Capture the cell that displays the provided text and extract its (X, Y) central coordinate. 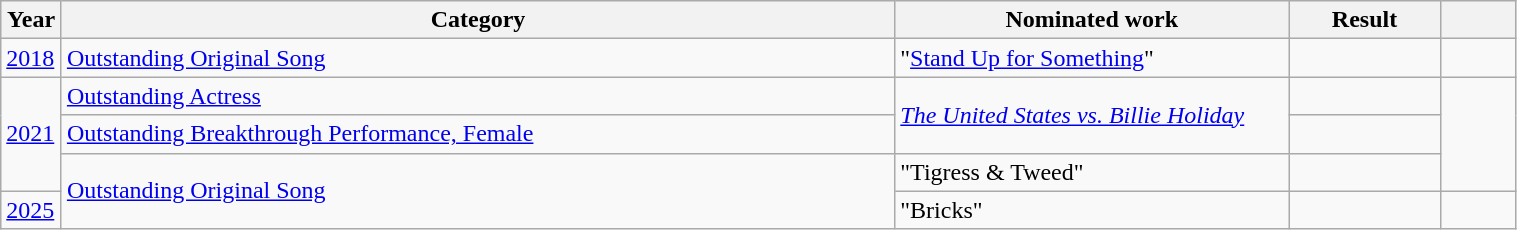
The United States vs. Billie Holiday (1092, 115)
"Bricks" (1092, 210)
"Tigress & Tweed" (1092, 172)
Outstanding Actress (478, 96)
Outstanding Breakthrough Performance, Female (478, 134)
"Stand Up for Something" (1092, 58)
2025 (32, 210)
Year (32, 20)
2021 (32, 134)
Nominated work (1092, 20)
Category (478, 20)
Result (1365, 20)
2018 (32, 58)
